Pinpoint the cell where the given text exists, returning its (X, Y) midpoint coordinate. 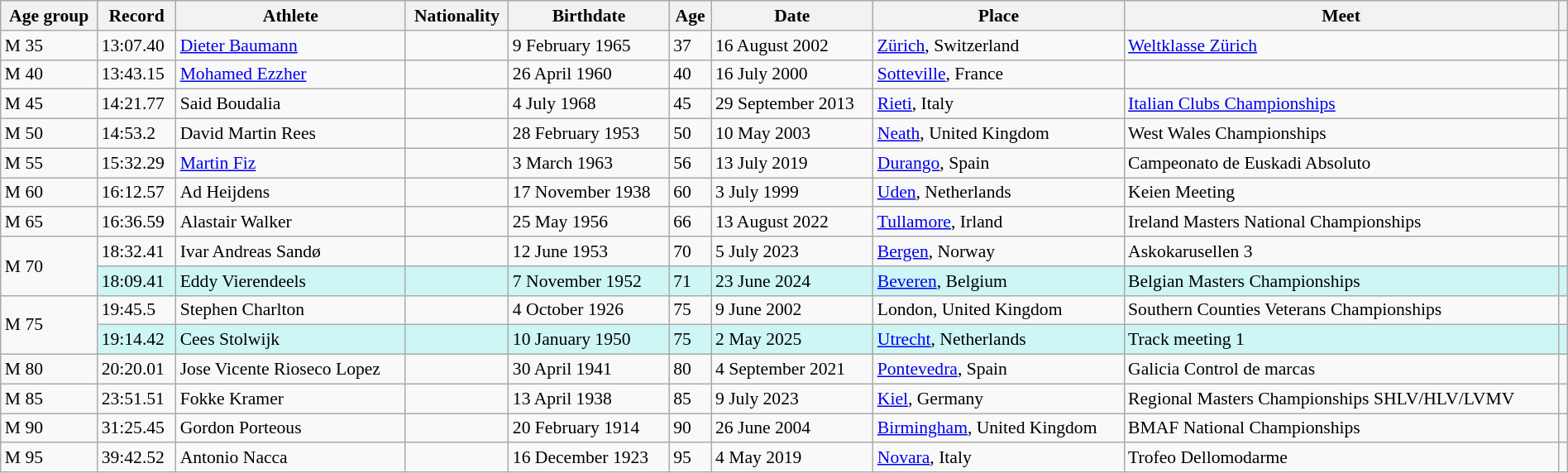
M 55 (50, 163)
Zürich, Switzerland (999, 45)
M 60 (50, 193)
London, United Kingdom (999, 310)
Athlete (291, 16)
5 July 2023 (792, 251)
Galicia Control de marcas (1341, 370)
Italian Clubs Championships (1341, 104)
M 85 (50, 399)
Meet (1341, 16)
66 (690, 222)
71 (690, 281)
23:51.51 (137, 399)
M 40 (50, 74)
50 (690, 134)
Place (999, 16)
39:42.52 (137, 458)
31:25.45 (137, 428)
Age group (50, 16)
10 May 2003 (792, 134)
David Martin Rees (291, 134)
M 65 (50, 222)
M 80 (50, 370)
M 75 (50, 324)
M 35 (50, 45)
Bergen, Norway (999, 251)
3 July 1999 (792, 193)
Date (792, 16)
45 (690, 104)
Birmingham, United Kingdom (999, 428)
Record (137, 16)
Regional Masters Championships SHLV/HLV/LVMV (1341, 399)
85 (690, 399)
Utrecht, Netherlands (999, 340)
M 70 (50, 266)
95 (690, 458)
Campeonato de Euskadi Absoluto (1341, 163)
70 (690, 251)
Weltklasse Zürich (1341, 45)
13 April 1938 (589, 399)
Cees Stolwijk (291, 340)
Alastair Walker (291, 222)
4 May 2019 (792, 458)
Birthdate (589, 16)
Durango, Spain (999, 163)
18:32.41 (137, 251)
Eddy Vierendeels (291, 281)
Fokke Kramer (291, 399)
Jose Vicente Rioseco Lopez (291, 370)
4 September 2021 (792, 370)
Tullamore, Irland (999, 222)
13:43.15 (137, 74)
14:21.77 (137, 104)
10 January 1950 (589, 340)
18:09.41 (137, 281)
Keien Meeting (1341, 193)
Track meeting 1 (1341, 340)
19:14.42 (137, 340)
4 October 1926 (589, 310)
9 July 2023 (792, 399)
60 (690, 193)
M 50 (50, 134)
16:36.59 (137, 222)
40 (690, 74)
Trofeo Dellomodarme (1341, 458)
BMAF National Championships (1341, 428)
West Wales Championships (1341, 134)
Mohamed Ezzher (291, 74)
M 45 (50, 104)
28 February 1953 (589, 134)
3 March 1963 (589, 163)
30 April 1941 (589, 370)
20 February 1914 (589, 428)
29 September 2013 (792, 104)
2 May 2025 (792, 340)
M 95 (50, 458)
Belgian Masters Championships (1341, 281)
17 November 1938 (589, 193)
Neath, United Kingdom (999, 134)
9 June 2002 (792, 310)
12 June 1953 (589, 251)
Uden, Netherlands (999, 193)
14:53.2 (137, 134)
Ireland Masters National Championships (1341, 222)
Antonio Nacca (291, 458)
Stephen Charlton (291, 310)
90 (690, 428)
19:45.5 (137, 310)
13 July 2019 (792, 163)
Age (690, 16)
Nationality (457, 16)
16 August 2002 (792, 45)
80 (690, 370)
Sotteville, France (999, 74)
15:32.29 (137, 163)
Kiel, Germany (999, 399)
Martin Fiz (291, 163)
Askokarusellen 3 (1341, 251)
26 April 1960 (589, 74)
25 May 1956 (589, 222)
7 November 1952 (589, 281)
37 (690, 45)
16 July 2000 (792, 74)
Rieti, Italy (999, 104)
Ivar Andreas Sandø (291, 251)
9 February 1965 (589, 45)
16:12.57 (137, 193)
Said Boudalia (291, 104)
13 August 2022 (792, 222)
26 June 2004 (792, 428)
23 June 2024 (792, 281)
Ad Heijdens (291, 193)
Novara, Italy (999, 458)
16 December 1923 (589, 458)
M 90 (50, 428)
56 (690, 163)
Gordon Porteous (291, 428)
Pontevedra, Spain (999, 370)
20:20.01 (137, 370)
Beveren, Belgium (999, 281)
13:07.40 (137, 45)
Dieter Baumann (291, 45)
4 July 1968 (589, 104)
Southern Counties Veterans Championships (1341, 310)
